Capture the cell that displays the provided text and extract its (x, y) central coordinate. 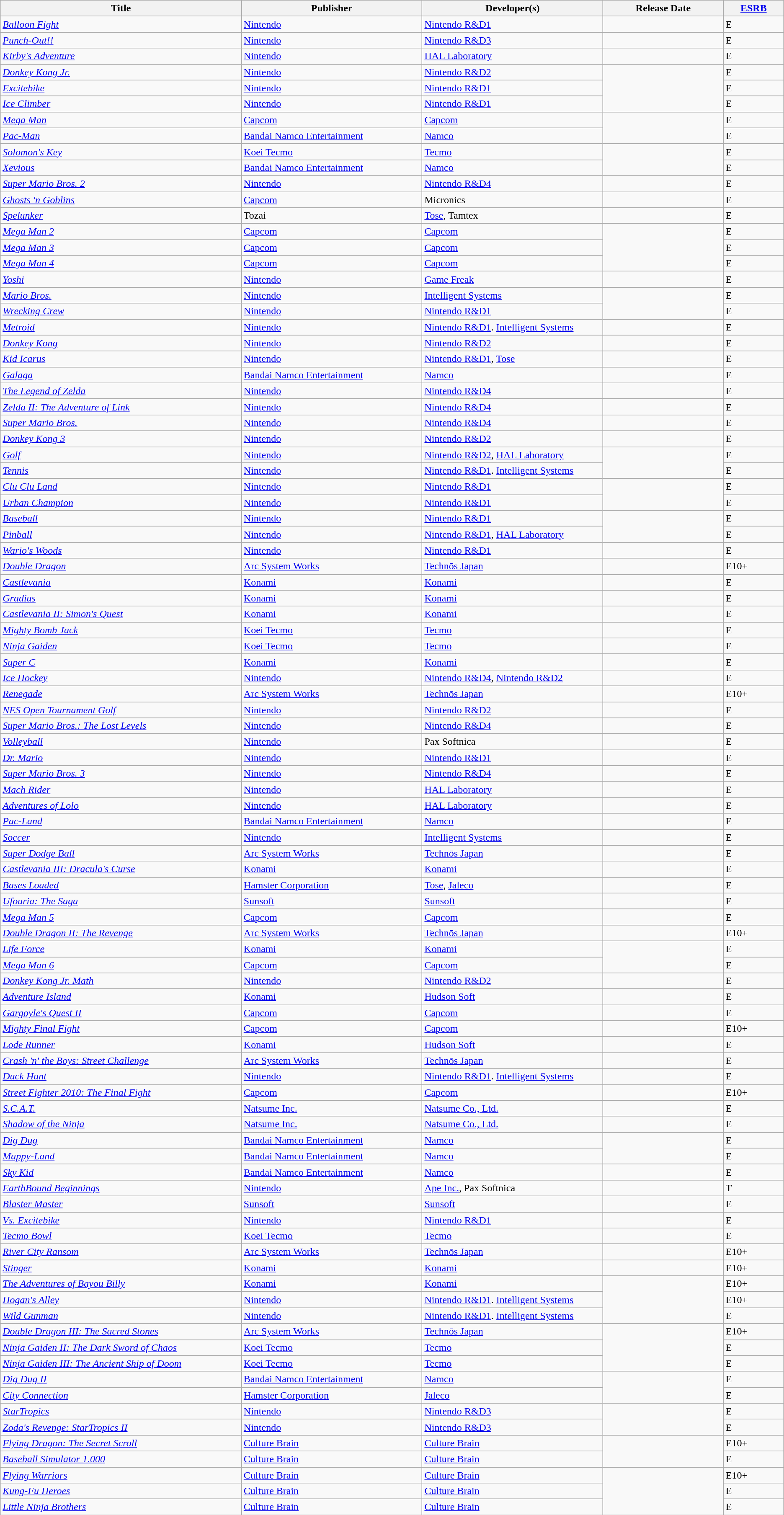
Bases Loaded (121, 885)
EarthBound Beginnings (121, 1188)
Tose, Jaleco (513, 885)
Wild Gunman (121, 1316)
Mega Man 3 (121, 248)
Life Force (121, 949)
Galaga (121, 375)
Double Dragon III: The Sacred Stones (121, 1332)
Donkey Kong (121, 343)
Super Mario Bros. (121, 423)
Double Dragon II: The Revenge (121, 933)
Mega Man (121, 120)
Ice Hockey (121, 678)
Donkey Kong Jr. (121, 72)
Castlevania III: Dracula's Curse (121, 869)
The Legend of Zelda (121, 391)
Clu Clu Land (121, 487)
Jaleco (513, 1395)
Pinball (121, 534)
Flying Dragon: The Secret Scroll (121, 1443)
Golf (121, 454)
Baseball (121, 519)
City Connection (121, 1395)
Kung-Fu Heroes (121, 1491)
Ape Inc., Pax Softnica (513, 1188)
Super Mario Bros.: The Lost Levels (121, 726)
Adventures of Lolo (121, 805)
Flying Warriors (121, 1475)
Ice Climber (121, 104)
Vs. Excitebike (121, 1220)
Soccer (121, 837)
NES Open Tournament Golf (121, 710)
Pax Softnica (513, 742)
Mighty Bomb Jack (121, 630)
Punch-Out!! (121, 40)
Volleyball (121, 742)
Super Dodge Ball (121, 853)
Mighty Final Fight (121, 1029)
Nintendo R&D1, HAL Laboratory (513, 534)
Pac-Man (121, 136)
Street Fighter 2010: The Final Fight (121, 1092)
Stinger (121, 1268)
Super Mario Bros. 3 (121, 774)
Gargoyle's Quest II (121, 1013)
Blaster Master (121, 1204)
Game Freak (513, 279)
Urban Champion (121, 503)
Excitebike (121, 88)
Lode Runner (121, 1045)
Balloon Fight (121, 24)
StarTropics (121, 1411)
Mappy-Land (121, 1156)
Renegade (121, 694)
Spelunker (121, 216)
Castlevania II: Simon's Quest (121, 614)
Mega Man 4 (121, 263)
Tecmo Bowl (121, 1236)
Mega Man 5 (121, 917)
Yoshi (121, 279)
River City Ransom (121, 1252)
Zoda's Revenge: StarTropics II (121, 1427)
Tozai (332, 216)
Double Dragon (121, 566)
Gradius (121, 598)
Mach Rider (121, 790)
Ninja Gaiden III: The Ancient Ship of Doom (121, 1363)
Dr. Mario (121, 758)
Duck Hunt (121, 1076)
Nintendo R&D1, Tose (513, 359)
Metroid (121, 327)
Castlevania (121, 582)
T (753, 1188)
Pac-Land (121, 821)
Crash 'n' the Boys: Street Challenge (121, 1061)
Little Ninja Brothers (121, 1507)
Donkey Kong Jr. Math (121, 981)
Mega Man 6 (121, 965)
Kirby's Adventure (121, 56)
Micronics (513, 200)
Tose, Tamtex (513, 216)
Nintendo R&D4, Nintendo R&D2 (513, 678)
Publisher (332, 8)
Ghosts 'n Goblins (121, 200)
Nintendo R&D2, HAL Laboratory (513, 454)
Title (121, 8)
Hogan's Alley (121, 1300)
The Adventures of Bayou Billy (121, 1284)
Wrecking Crew (121, 311)
Kid Icarus (121, 359)
Developer(s) (513, 8)
Donkey Kong 3 (121, 439)
Mega Man 2 (121, 232)
Ninja Gaiden II: The Dark Sword of Chaos (121, 1347)
ESRB (753, 8)
Release Date (663, 8)
Super Mario Bros. 2 (121, 183)
Mario Bros. (121, 295)
Zelda II: The Adventure of Link (121, 407)
S.C.A.T. (121, 1108)
Shadow of the Ninja (121, 1124)
Xevious (121, 168)
Tennis (121, 471)
Wario's Woods (121, 550)
Ninja Gaiden (121, 646)
Dig Dug II (121, 1379)
Baseball Simulator 1.000 (121, 1459)
Ufouria: The Saga (121, 901)
Sky Kid (121, 1172)
Super C (121, 662)
Adventure Island (121, 997)
Solomon's Key (121, 152)
Dig Dug (121, 1140)
